Locate the cell with the specified text and output its (x, y) center coordinate. 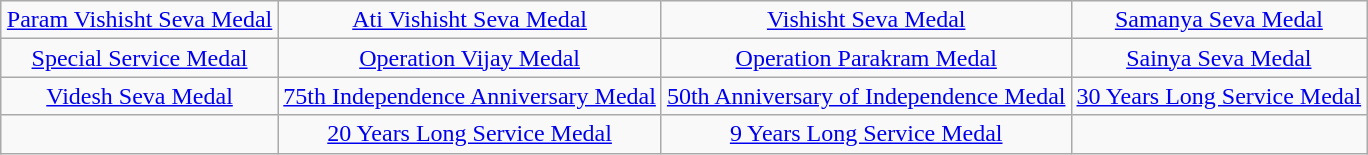
20 Years Long Service Medal (470, 134)
9 Years Long Service Medal (866, 134)
Vishisht Seva Medal (866, 20)
Samanya Seva Medal (1219, 20)
Param Vishisht Seva Medal (139, 20)
Special Service Medal (139, 58)
75th Independence Anniversary Medal (470, 96)
Sainya Seva Medal (1219, 58)
50th Anniversary of Independence Medal (866, 96)
Ati Vishisht Seva Medal (470, 20)
Operation Vijay Medal (470, 58)
Videsh Seva Medal (139, 96)
Operation Parakram Medal (866, 58)
30 Years Long Service Medal (1219, 96)
